For the text-containing cell, return its midpoint in (X, Y) coordinate format. 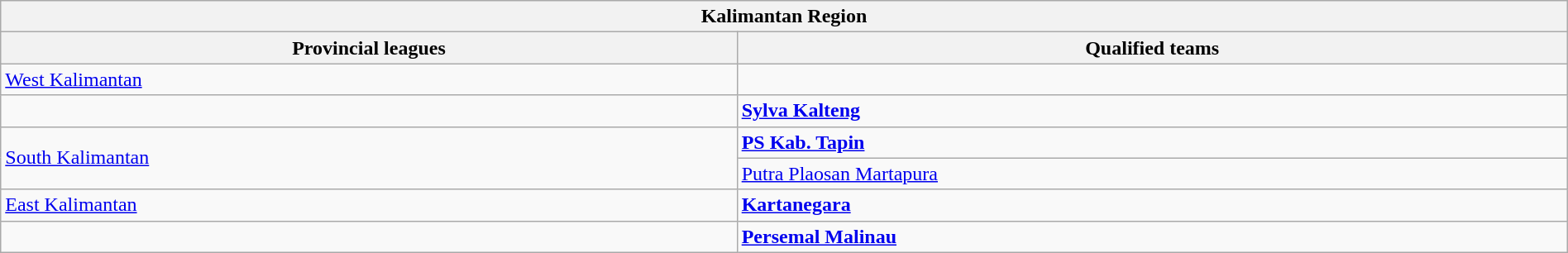
Kartanegara (1152, 205)
Qualified teams (1152, 48)
West Kalimantan (369, 79)
Persemal Malinau (1152, 236)
PS Kab. Tapin (1152, 142)
Kalimantan Region (784, 17)
East Kalimantan (369, 205)
Putra Plaosan Martapura (1152, 174)
South Kalimantan (369, 158)
Sylva Kalteng (1152, 111)
Provincial leagues (369, 48)
